Find where the given text appears and provide that cell's center as [X, Y] coordinate. 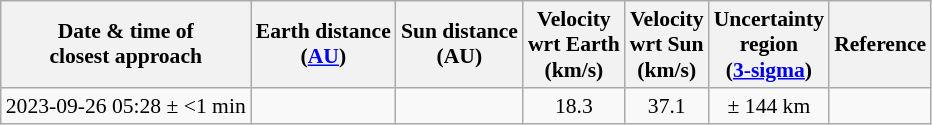
Uncertaintyregion(3-sigma) [769, 44]
18.3 [574, 106]
Sun distance(AU) [460, 44]
Velocitywrt Earth(km/s) [574, 44]
Velocitywrt Sun(km/s) [667, 44]
Reference [880, 44]
2023-09-26 05:28 ± <1 min [126, 106]
Date & time ofclosest approach [126, 44]
± 144 km [769, 106]
Earth distance(AU) [324, 44]
37.1 [667, 106]
